Output the [X, Y] coordinate of the center of the cell containing the given text.  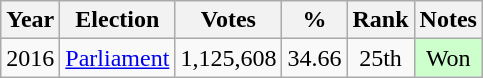
1,125,608 [228, 58]
Election [118, 20]
34.66 [314, 58]
25th [380, 58]
Notes [448, 20]
2016 [30, 58]
Won [448, 58]
Year [30, 20]
Parliament [118, 58]
% [314, 20]
Votes [228, 20]
Rank [380, 20]
